Pinpoint the cell where the given text exists, returning its [x, y] midpoint coordinate. 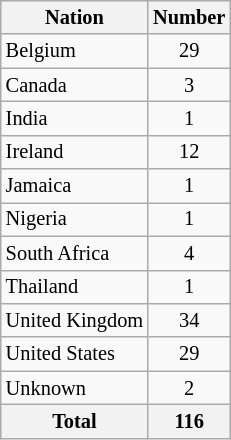
United States [74, 354]
Nation [74, 18]
2 [189, 388]
Number [189, 18]
4 [189, 253]
34 [189, 321]
Total [74, 422]
Jamaica [74, 186]
Unknown [74, 388]
Thailand [74, 287]
South Africa [74, 253]
India [74, 119]
3 [189, 85]
12 [189, 152]
116 [189, 422]
Nigeria [74, 220]
Ireland [74, 152]
United Kingdom [74, 321]
Canada [74, 85]
Belgium [74, 51]
